Output the [X, Y] coordinate of the center of the cell containing the given text.  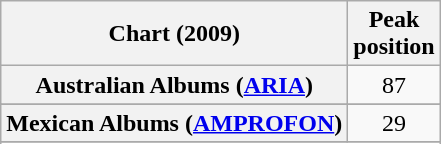
Mexican Albums (AMPROFON) [174, 123]
Peakposition [394, 34]
87 [394, 85]
Chart (2009) [174, 34]
29 [394, 123]
Australian Albums (ARIA) [174, 85]
